Find where the given text appears and provide that cell's center as [X, Y] coordinate. 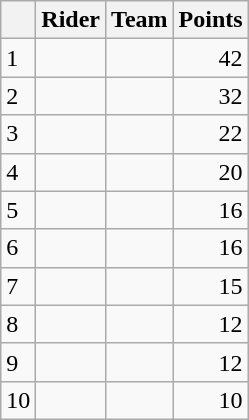
22 [210, 134]
6 [18, 248]
15 [210, 286]
4 [18, 172]
3 [18, 134]
42 [210, 58]
8 [18, 324]
5 [18, 210]
Team [140, 20]
Rider [71, 20]
20 [210, 172]
2 [18, 96]
7 [18, 286]
32 [210, 96]
9 [18, 362]
1 [18, 58]
Points [210, 20]
